Detect which cell encompasses the target text, then output its [X, Y] center coordinate. 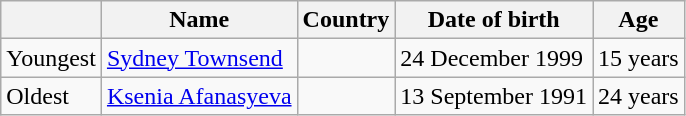
Country [346, 20]
Ksenia Afanasyeva [199, 96]
Name [199, 20]
13 September 1991 [494, 96]
Youngest [52, 58]
15 years [638, 58]
24 years [638, 96]
Date of birth [494, 20]
Oldest [52, 96]
Sydney Townsend [199, 58]
24 December 1999 [494, 58]
Age [638, 20]
